From the cell containing the given text, extract its center point as [x, y] coordinate. 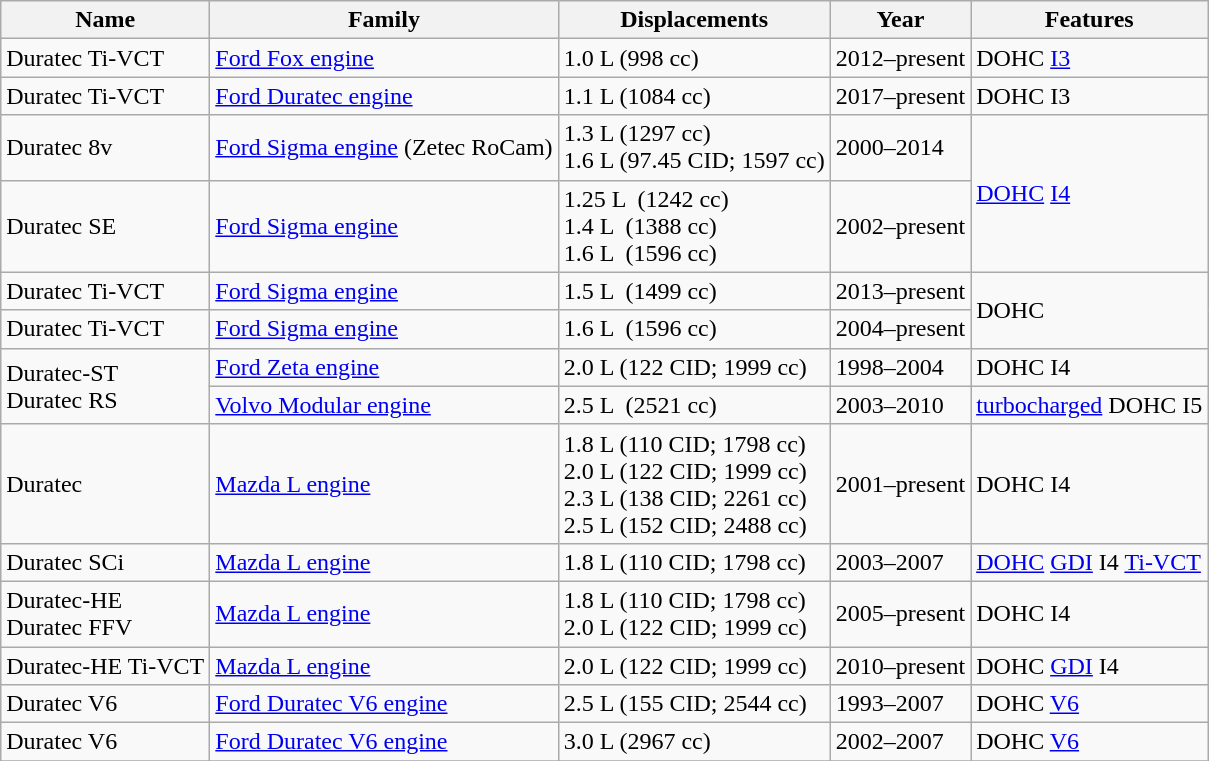
2.5 L (2521 cc) [694, 405]
Features [1090, 20]
2002–2007 [900, 742]
2000–2014 [900, 148]
Ford Fox engine [384, 58]
Volvo Modular engine [384, 405]
2017–present [900, 96]
1.3 L (1297 cc)1.6 L (97.45 CID; 1597 cc) [694, 148]
Duratec-STDuratec RS [106, 386]
1993–2007 [900, 704]
2001–present [900, 484]
Duratec [106, 484]
1.5 L (1499 cc) [694, 291]
2005–present [900, 614]
DOHC GDI I4 [1090, 665]
DOHC GDI I4 Ti-VCT [1090, 562]
1.8 L (110 CID; 1798 cc)2.0 L (122 CID; 1999 cc) [694, 614]
Displacements [694, 20]
2003–2007 [900, 562]
Name [106, 20]
2.5 L (155 CID; 2544 cc) [694, 704]
Ford Duratec engine [384, 96]
Duratec SE [106, 226]
1998–2004 [900, 367]
Ford Zeta engine [384, 367]
1.6 L (1596 cc) [694, 329]
1.1 L (1084 cc) [694, 96]
2003–2010 [900, 405]
3.0 L (2967 cc) [694, 742]
turbocharged DOHC I5 [1090, 405]
Duratec-HE Ti-VCT [106, 665]
1.0 L (998 cc) [694, 58]
DOHC [1090, 310]
2013–present [900, 291]
1.8 L (110 CID; 1798 cc)2.0 L (122 CID; 1999 cc)2.3 L (138 CID; 2261 cc) 2.5 L (152 CID; 2488 cc) [694, 484]
Duratec-HE Duratec FFV [106, 614]
2004–present [900, 329]
Duratec SCi [106, 562]
1.25 L (1242 cc) 1.4 L (1388 cc) 1.6 L (1596 cc) [694, 226]
2010–present [900, 665]
2002–present [900, 226]
2012–present [900, 58]
Family [384, 20]
Year [900, 20]
Ford Sigma engine (Zetec RoCam) [384, 148]
Duratec 8v [106, 148]
1.8 L (110 CID; 1798 cc) [694, 562]
